From the cell containing the given text, extract its center point as (x, y) coordinate. 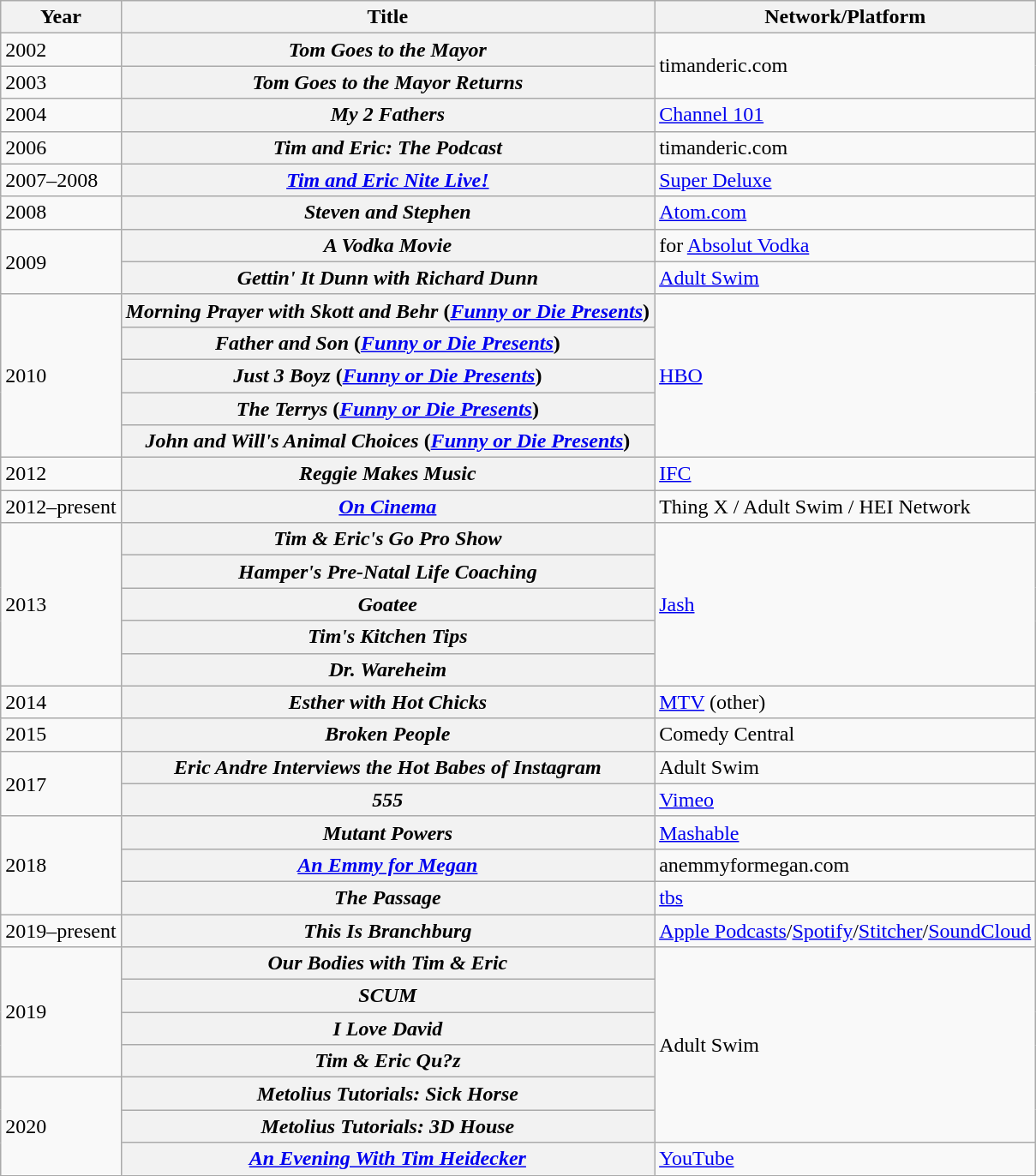
Tom Goes to the Mayor (387, 50)
SCUM (387, 996)
Mashable (845, 832)
On Cinema (387, 507)
Atom.com (845, 213)
A Vodka Movie (387, 245)
2017 (61, 783)
2014 (61, 702)
Tim & Eric Qu?z (387, 1061)
Morning Prayer with Skott and Behr (Funny or Die Presents) (387, 310)
Gettin' It Dunn with Richard Dunn (387, 278)
Metolius Tutorials: 3D House (387, 1126)
Thing X / Adult Swim / HEI Network (845, 507)
2007–2008 (61, 180)
MTV (other) (845, 702)
An Evening With Tim Heidecker (387, 1159)
IFC (845, 474)
for Absolut Vodka (845, 245)
Our Bodies with Tim & Eric (387, 963)
2003 (61, 82)
I Love David (387, 1029)
Comedy Central (845, 735)
2010 (61, 375)
Super Deluxe (845, 180)
555 (387, 800)
HBO (845, 375)
Tim's Kitchen Tips (387, 637)
Title (387, 17)
Hamper's Pre-Natal Life Coaching (387, 572)
2018 (61, 865)
2020 (61, 1126)
My 2 Fathers (387, 115)
Just 3 Boyz (Funny or Die Presents) (387, 375)
2019–present (61, 930)
Tim and Eric Nite Live! (387, 180)
Father and Son (Funny or Die Presents) (387, 343)
Network/Platform (845, 17)
2002 (61, 50)
Mutant Powers (387, 832)
Vimeo (845, 800)
Jash (845, 604)
2004 (61, 115)
2008 (61, 213)
This Is Branchburg (387, 930)
2015 (61, 735)
Tim and Eric: The Podcast (387, 147)
Apple Podcasts/Spotify/Stitcher/SoundCloud (845, 930)
YouTube (845, 1159)
anemmyformegan.com (845, 865)
2012–present (61, 507)
2012 (61, 474)
2019 (61, 1012)
Steven and Stephen (387, 213)
Dr. Wareheim (387, 669)
Tim & Eric's Go Pro Show (387, 539)
The Passage (387, 897)
Goatee (387, 604)
Reggie Makes Music (387, 474)
2006 (61, 147)
John and Will's Animal Choices (Funny or Die Presents) (387, 441)
2013 (61, 604)
tbs (845, 897)
Year (61, 17)
Metolius Tutorials: Sick Horse (387, 1094)
2009 (61, 261)
Esther with Hot Chicks (387, 702)
An Emmy for Megan (387, 865)
The Terrys (Funny or Die Presents) (387, 409)
Broken People (387, 735)
Channel 101 (845, 115)
Tom Goes to the Mayor Returns (387, 82)
Eric Andre Interviews the Hot Babes of Instagram (387, 767)
